Output the (x, y) coordinate of the center of the cell containing the given text.  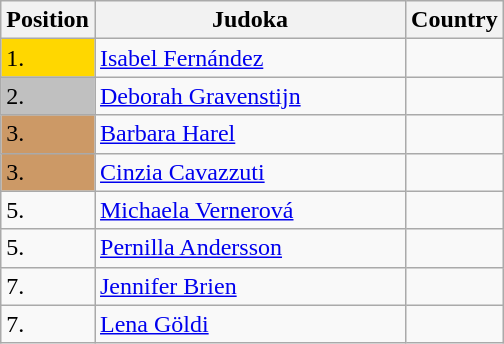
Michaela Vernerová (250, 210)
Jennifer Brien (250, 286)
Judoka (250, 20)
Pernilla Andersson (250, 248)
Deborah Gravenstijn (250, 96)
Isabel Fernández (250, 58)
2. (48, 96)
Position (48, 20)
1. (48, 58)
Country (455, 20)
Lena Göldi (250, 324)
Barbara Harel (250, 134)
Cinzia Cavazzuti (250, 172)
